Extract the (X, Y) coordinate from the center of the cell holding the provided text.  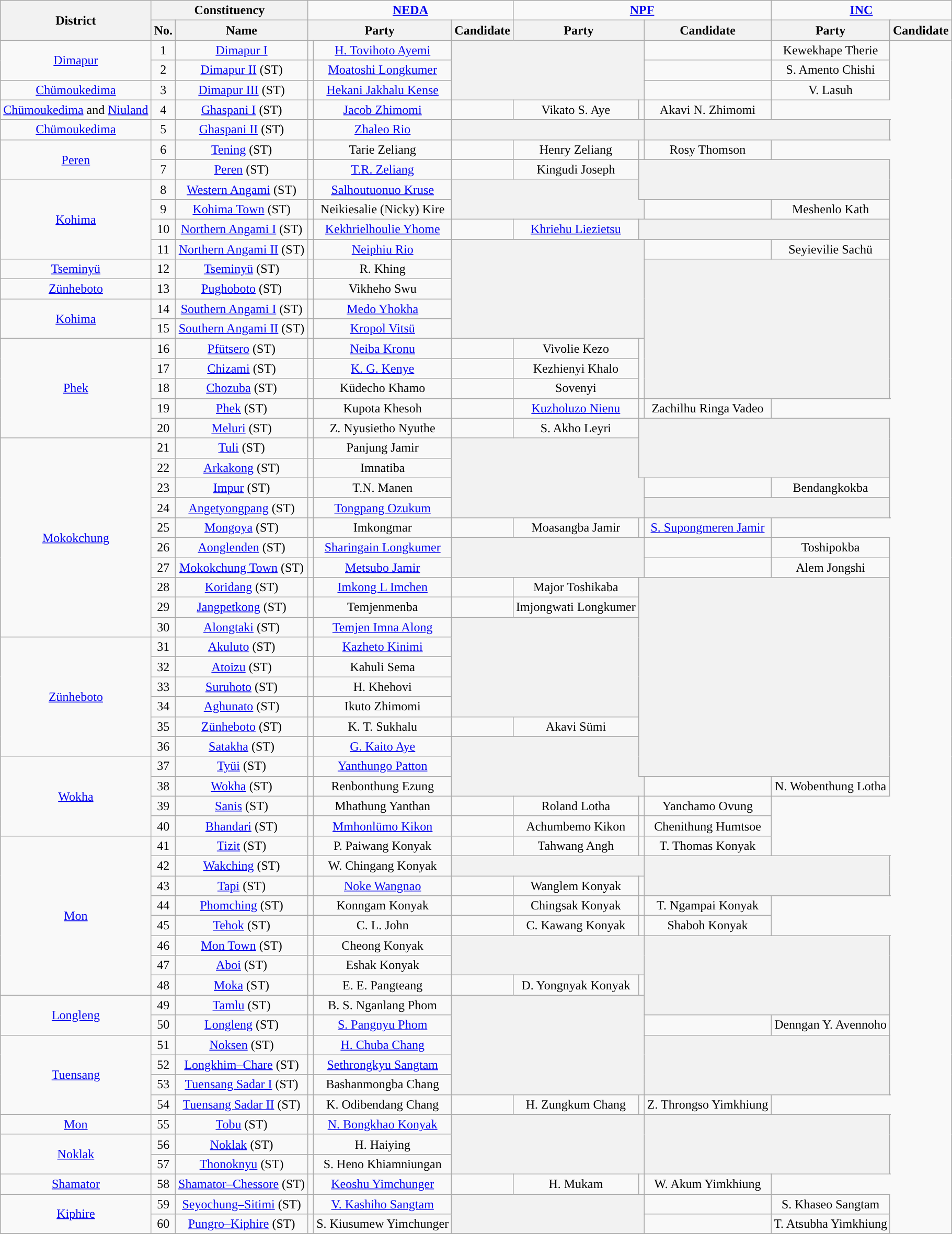
Kropol Vitsü (383, 329)
Kuzholuzo Nienu (576, 408)
Yanthungo Patton (383, 766)
Kazheto Kinimi (383, 647)
Longleng (76, 1015)
32 (163, 667)
29 (163, 607)
40 (163, 826)
Neikiesalie (Nicky) Kire (383, 209)
Bashanmongba Chang (383, 1085)
Moka (ST) (242, 985)
H. Zungkum Chang (576, 1104)
E. E. Pangteang (383, 985)
44 (163, 906)
35 (163, 726)
C. L. John (383, 926)
Imkongmar (383, 527)
Dimapur II (ST) (242, 70)
Name (242, 30)
Medo Yhokha (383, 309)
Temjen Imna Along (383, 627)
Tuli (ST) (242, 448)
Peren (ST) (242, 169)
Atoizu (ST) (242, 667)
V. Kashiho Sangtam (383, 1204)
W. Chingang Konyak (383, 866)
Western Angami (ST) (242, 189)
Koridang (ST) (242, 587)
15 (163, 329)
Phek (ST) (242, 408)
22 (163, 468)
Imjongwati Longkumer (576, 607)
7 (163, 169)
Jangpetkong (ST) (242, 607)
Kingudi Joseph (576, 169)
20 (163, 428)
Noksen (ST) (242, 1045)
53 (163, 1085)
Mmhonlümo Kikon (383, 826)
Sanis (ST) (242, 806)
Wanglem Konyak (576, 886)
45 (163, 926)
Thonoknyu (ST) (242, 1164)
Pughoboto (ST) (242, 289)
43 (163, 886)
27 (163, 567)
NPF (642, 10)
Dimapur I (242, 50)
Vikato S. Aye (576, 110)
Longkhim–Chare (ST) (242, 1065)
Mokokchung Town (ST) (242, 567)
Akavi N. Zhimomi (707, 110)
Tobu (ST) (242, 1124)
8 (163, 189)
Chümoukedima and Niuland (76, 110)
Phomching (ST) (242, 906)
Mongoya (ST) (242, 527)
Salhoutuonuo Kruse (383, 189)
Tapi (ST) (242, 886)
Tseminyü (76, 269)
47 (163, 965)
T.R. Zeliang (383, 169)
S. Khaseo Sangtam (831, 1204)
Constituency (229, 10)
R. Khing (383, 269)
Seyochung–Sitimi (ST) (242, 1204)
Kezhienyi Khalo (576, 368)
Zachilhu Ringa Vadeo (707, 408)
16 (163, 349)
36 (163, 746)
T. Ngampai Konyak (707, 906)
Akavi Sümi (576, 726)
10 (163, 229)
Suruhoto (ST) (242, 687)
Tening (ST) (242, 149)
Hekani Jakhalu Kense (383, 90)
T. Atsubha Yimkhiung (831, 1224)
2 (163, 70)
34 (163, 707)
Noke Wangnao (383, 886)
Tseminyü (ST) (242, 269)
Wokha (ST) (242, 786)
Southern Angami I (ST) (242, 309)
Satakha (ST) (242, 746)
Küdecho Khamo (383, 388)
K. G. Kenye (383, 368)
14 (163, 309)
49 (163, 1005)
30 (163, 627)
Meshenlo Kath (831, 209)
Dimapur III (ST) (242, 90)
Zhaleo Rio (383, 130)
Akuluto (ST) (242, 647)
51 (163, 1045)
Tuensang Sadar I (ST) (242, 1085)
Ghaspani I (ST) (242, 110)
Noklak (ST) (242, 1144)
H. Mukam (576, 1184)
Tamlu (ST) (242, 1005)
Mokokchung (76, 537)
Meluri (ST) (242, 428)
Pungro–Kiphire (ST) (242, 1224)
Panjung Jamir (383, 448)
No. (163, 30)
B. S. Nganlang Phom (383, 1005)
T. Thomas Konyak (707, 846)
5 (163, 130)
Aonglenden (ST) (242, 547)
Vivolie Kezo (576, 349)
Seyievilie Sachü (831, 249)
59 (163, 1204)
31 (163, 647)
Longleng (ST) (242, 1025)
Alem Jongshi (831, 567)
Bhandari (ST) (242, 826)
Rosy Thomson (707, 149)
K. Odibendang Chang (383, 1104)
NEDA (411, 10)
S. Kiusumew Yimchunger (383, 1224)
18 (163, 388)
Shamator–Chessore (ST) (242, 1184)
Toshipokba (831, 547)
T.N. Manen (383, 488)
Moasangba Jamir (576, 527)
Noklak (76, 1154)
Jacob Zhimomi (383, 110)
Renbonthung Ezung (383, 786)
Temjenmenba (383, 607)
Sharingain Longkumer (383, 547)
48 (163, 985)
Arkakong (ST) (242, 468)
Bendangkokba (831, 488)
12 (163, 269)
Wokha (76, 796)
Z. Throngso Yimkhiung (707, 1104)
S. Pangnyu Phom (383, 1025)
6 (163, 149)
46 (163, 945)
Ikuto Zhimomi (383, 707)
D. Yongnyak Konyak (576, 985)
11 (163, 249)
Kekhrielhoulie Yhome (383, 229)
H. Haiying (383, 1144)
54 (163, 1104)
Impur (ST) (242, 488)
Aghunato (ST) (242, 707)
Neiba Kronu (383, 349)
Aboi (ST) (242, 965)
58 (163, 1184)
Henry Zeliang (576, 149)
Z. Nyusietho Nyuthe (383, 428)
Wakching (ST) (242, 866)
S. Heno Khiamniungan (383, 1164)
Northern Angami I (ST) (242, 229)
Eshak Konyak (383, 965)
S. Supongmeren Jamir (707, 527)
Keoshu Yimchunger (383, 1184)
G. Kaito Aye (383, 746)
52 (163, 1065)
60 (163, 1224)
Tarie Zeliang (383, 149)
56 (163, 1144)
Metsubo Jamir (383, 567)
P. Paiwang Konyak (383, 846)
Chozuba (ST) (242, 388)
C. Kawang Konyak (576, 926)
23 (163, 488)
Chingsak Konyak (576, 906)
38 (163, 786)
Imkong L Imchen (383, 587)
Kewekhape Therie (831, 50)
39 (163, 806)
Khriehu Liezietsu (576, 229)
26 (163, 547)
Vikheho Swu (383, 289)
Neiphiu Rio (383, 249)
Kupota Khesoh (383, 408)
K. T. Sukhalu (383, 726)
Achumbemo Kikon (576, 826)
3 (163, 90)
Shaboh Konyak (707, 926)
50 (163, 1025)
17 (163, 368)
42 (163, 866)
Imnatiba (383, 468)
Peren (76, 159)
21 (163, 448)
Alongtaki (ST) (242, 627)
Mhathung Yanthan (383, 806)
W. Akum Yimkhiung (707, 1184)
S. Amento Chishi (831, 70)
25 (163, 527)
H. Khehovi (383, 687)
Shamator (76, 1184)
Roland Lotha (576, 806)
Major Toshikaba (576, 587)
Tehok (ST) (242, 926)
24 (163, 508)
Northern Angami II (ST) (242, 249)
Kiphire (76, 1214)
Dimapur (76, 60)
1 (163, 50)
9 (163, 209)
District (76, 20)
41 (163, 846)
Kahuli Sema (383, 667)
Zünheboto (ST) (242, 726)
N. Wobenthung Lotha (831, 786)
Tizit (ST) (242, 846)
Chenithung Humtsoe (707, 826)
Denngan Y. Avennoho (831, 1025)
37 (163, 766)
H. Tovihoto Ayemi (383, 50)
33 (163, 687)
Mon Town (ST) (242, 945)
Tahwang Angh (576, 846)
Southern Angami II (ST) (242, 329)
Sethrongkyu Sangtam (383, 1065)
INC (862, 10)
57 (163, 1164)
Yanchamo Ovung (707, 806)
Tyüi (ST) (242, 766)
Pfütsero (ST) (242, 349)
Tuensang Sadar II (ST) (242, 1104)
Kohima Town (ST) (242, 209)
Angetyongpang (ST) (242, 508)
Chizami (ST) (242, 368)
19 (163, 408)
13 (163, 289)
4 (163, 110)
28 (163, 587)
Konngam Konyak (383, 906)
Sovenyi (576, 388)
Tongpang Ozukum (383, 508)
N. Bongkhao Konyak (383, 1124)
Tuensang (76, 1075)
Cheong Konyak (383, 945)
Ghaspani II (ST) (242, 130)
55 (163, 1124)
S. Akho Leyri (576, 428)
V. Lasuh (831, 90)
Phek (76, 388)
Moatoshi Longkumer (383, 70)
H. Chuba Chang (383, 1045)
